Return (x, y) of the center of cell containing provided text 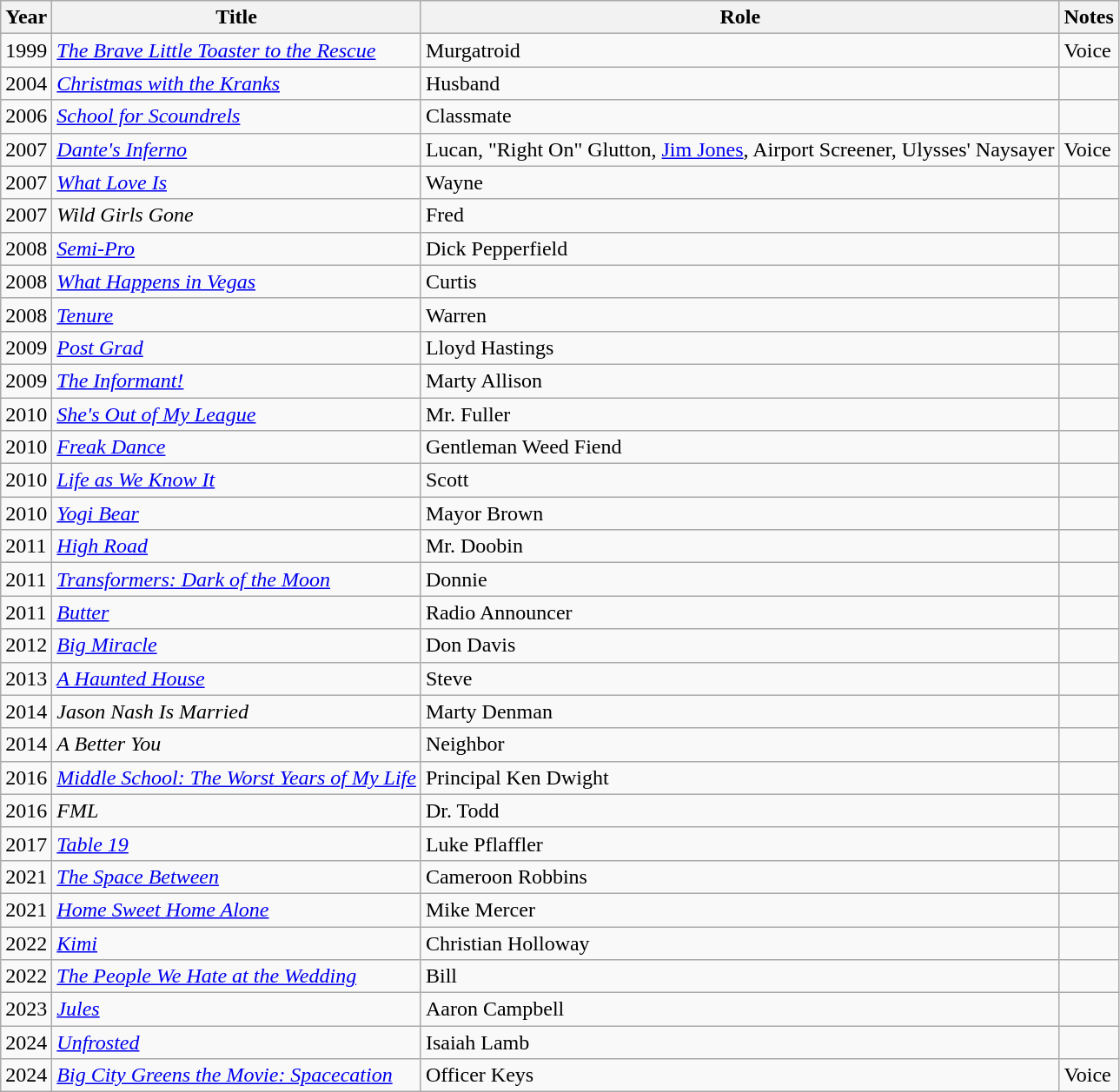
School for Scoundrels (236, 116)
Role (740, 17)
Radio Announcer (740, 612)
Officer Keys (740, 1075)
1999 (26, 50)
Mike Mercer (740, 910)
Cameroon Robbins (740, 877)
Donnie (740, 579)
Lucan, "Right On" Glutton, Jim Jones, Airport Screener, Ulysses' Naysayer (740, 149)
Butter (236, 612)
The People We Hate at the Wedding (236, 976)
Big Miracle (236, 645)
Luke Pflaffler (740, 844)
FML (236, 811)
A Better You (236, 745)
Lloyd Hastings (740, 347)
Year (26, 17)
Semi-Pro (236, 248)
Scott (740, 480)
Mr. Doobin (740, 546)
Transformers: Dark of the Moon (236, 579)
The Space Between (236, 877)
Bill (740, 976)
Mr. Fuller (740, 414)
Freak Dance (236, 447)
Life as We Know It (236, 480)
2004 (26, 83)
2023 (26, 1009)
Jules (236, 1009)
Yogi Bear (236, 513)
Murgatroid (740, 50)
Middle School: The Worst Years of My Life (236, 778)
What Happens in Vegas (236, 281)
Jason Nash Is Married (236, 711)
Table 19 (236, 844)
Gentleman Weed Fiend (740, 447)
Unfrosted (236, 1042)
What Love Is (236, 182)
Don Davis (740, 645)
Wild Girls Gone (236, 215)
Marty Denman (740, 711)
Steve (740, 678)
Christian Holloway (740, 943)
Big City Greens the Movie: Spacecation (236, 1075)
Neighbor (740, 745)
Home Sweet Home Alone (236, 910)
Husband (740, 83)
Curtis (740, 281)
Dante's Inferno (236, 149)
Aaron Campbell (740, 1009)
Wayne (740, 182)
The Brave Little Toaster to the Rescue (236, 50)
Notes (1089, 17)
Mayor Brown (740, 513)
Classmate (740, 116)
Warren (740, 314)
Dr. Todd (740, 811)
The Informant! (236, 381)
Dick Pepperfield (740, 248)
Tenure (236, 314)
Marty Allison (740, 381)
Post Grad (236, 347)
Christmas with the Kranks (236, 83)
Kimi (236, 943)
2012 (26, 645)
Isaiah Lamb (740, 1042)
2017 (26, 844)
2006 (26, 116)
She's Out of My League (236, 414)
High Road (236, 546)
A Haunted House (236, 678)
Principal Ken Dwight (740, 778)
Fred (740, 215)
Title (236, 17)
2013 (26, 678)
